For the text-containing cell, return its midpoint in (x, y) coordinate format. 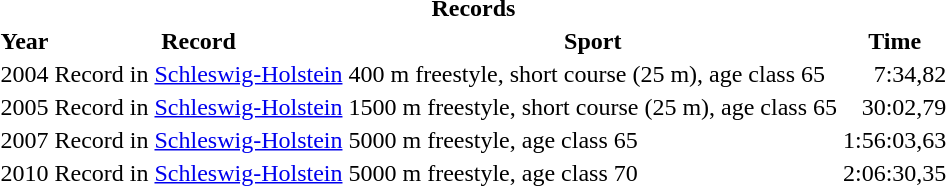
1500 m freestyle, short course (25 m), age class 65 (593, 107)
Sport (593, 41)
Record (198, 41)
5000 m freestyle, age class 65 (593, 140)
400 m freestyle, short course (25 m), age class 65 (593, 74)
